Locate the cell with the specified text and output its [X, Y] center coordinate. 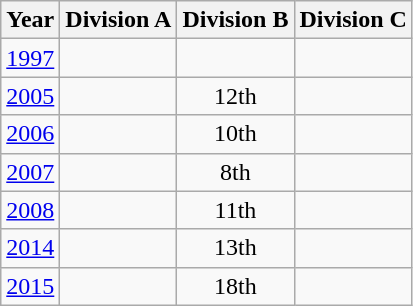
Division C [353, 20]
2015 [30, 286]
2005 [30, 96]
2007 [30, 172]
1997 [30, 58]
2008 [30, 210]
Division B [236, 20]
18th [236, 286]
Division A [118, 20]
11th [236, 210]
12th [236, 96]
13th [236, 248]
2014 [30, 248]
8th [236, 172]
10th [236, 134]
Year [30, 20]
2006 [30, 134]
